Locate the cell with the specified text and output its (x, y) center coordinate. 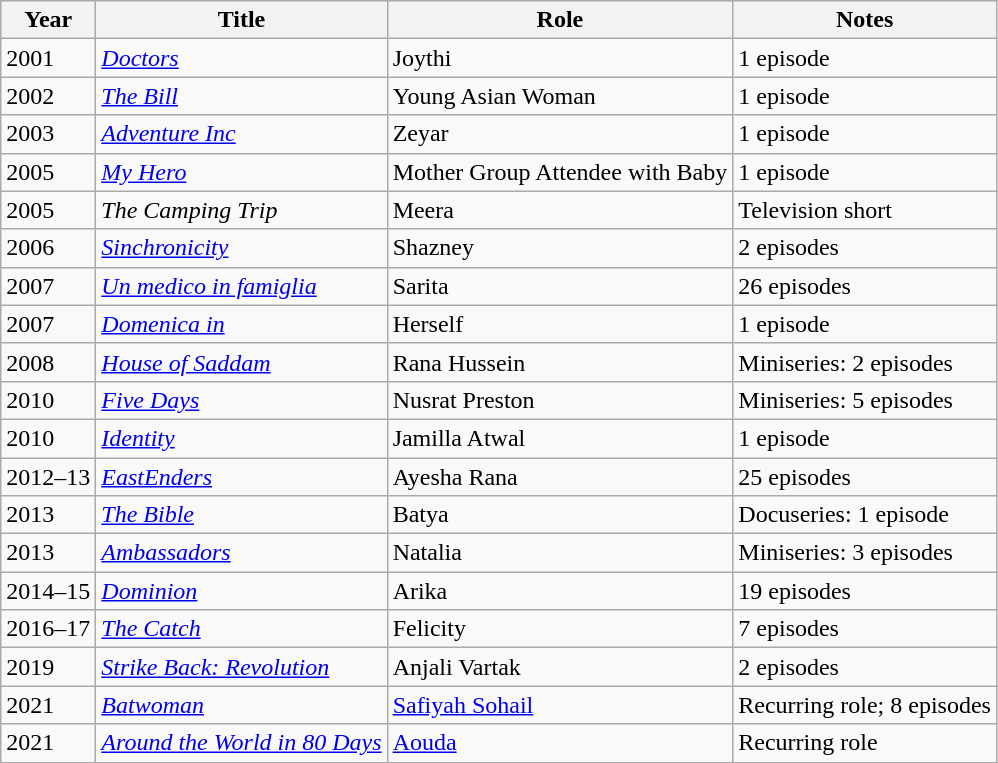
My Hero (242, 172)
Strike Back: Revolution (242, 667)
Title (242, 20)
2012–13 (48, 477)
Dominion (242, 591)
2001 (48, 58)
Identity (242, 438)
2002 (48, 96)
2003 (48, 134)
Around the World in 80 Days (242, 743)
Ambassadors (242, 553)
Felicity (560, 629)
Miniseries: 2 episodes (865, 362)
Aouda (560, 743)
Sinchronicity (242, 248)
Meera (560, 210)
The Camping Trip (242, 210)
The Bill (242, 96)
Miniseries: 3 episodes (865, 553)
Safiyah Sohail (560, 705)
Ayesha Rana (560, 477)
Young Asian Woman (560, 96)
Role (560, 20)
Batya (560, 515)
2008 (48, 362)
Sarita (560, 286)
Jamilla Atwal (560, 438)
Joythi (560, 58)
Domenica in (242, 324)
Adventure Inc (242, 134)
26 episodes (865, 286)
House of Saddam (242, 362)
Notes (865, 20)
Nusrat Preston (560, 400)
Rana Hussein (560, 362)
Herself (560, 324)
Miniseries: 5 episodes (865, 400)
Year (48, 20)
The Catch (242, 629)
2019 (48, 667)
Mother Group Attendee with Baby (560, 172)
Television short (865, 210)
Doctors (242, 58)
EastEnders (242, 477)
Anjali Vartak (560, 667)
2016–17 (48, 629)
7 episodes (865, 629)
Un medico in famiglia (242, 286)
2006 (48, 248)
Zeyar (560, 134)
Shazney (560, 248)
Five Days (242, 400)
Batwoman (242, 705)
Recurring role (865, 743)
Arika (560, 591)
Natalia (560, 553)
25 episodes (865, 477)
19 episodes (865, 591)
2014–15 (48, 591)
The Bible (242, 515)
Docuseries: 1 episode (865, 515)
Recurring role; 8 episodes (865, 705)
